Locate the cell with the specified text and output its (X, Y) center coordinate. 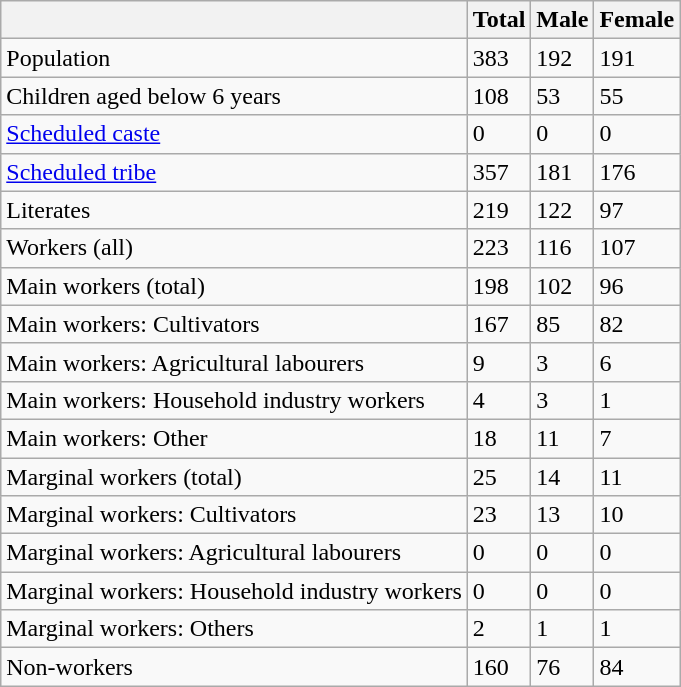
23 (499, 515)
223 (499, 248)
219 (499, 210)
Scheduled caste (234, 134)
192 (562, 58)
Main workers: Agricultural labourers (234, 362)
2 (499, 629)
Population (234, 58)
9 (499, 362)
6 (637, 362)
97 (637, 210)
176 (637, 172)
Workers (all) (234, 248)
Male (562, 20)
108 (499, 96)
Marginal workers (total) (234, 477)
Main workers: Other (234, 438)
4 (499, 400)
25 (499, 477)
84 (637, 667)
Literates (234, 210)
85 (562, 324)
116 (562, 248)
Main workers (total) (234, 286)
18 (499, 438)
Marginal workers: Cultivators (234, 515)
191 (637, 58)
Main workers: Cultivators (234, 324)
Non-workers (234, 667)
Marginal workers: Agricultural labourers (234, 553)
53 (562, 96)
122 (562, 210)
102 (562, 286)
13 (562, 515)
10 (637, 515)
Total (499, 20)
76 (562, 667)
181 (562, 172)
357 (499, 172)
107 (637, 248)
Scheduled tribe (234, 172)
Marginal workers: Household industry workers (234, 591)
Female (637, 20)
14 (562, 477)
7 (637, 438)
Marginal workers: Others (234, 629)
82 (637, 324)
383 (499, 58)
160 (499, 667)
Children aged below 6 years (234, 96)
198 (499, 286)
167 (499, 324)
96 (637, 286)
Main workers: Household industry workers (234, 400)
55 (637, 96)
